Capture the cell that displays the provided text and extract its (X, Y) central coordinate. 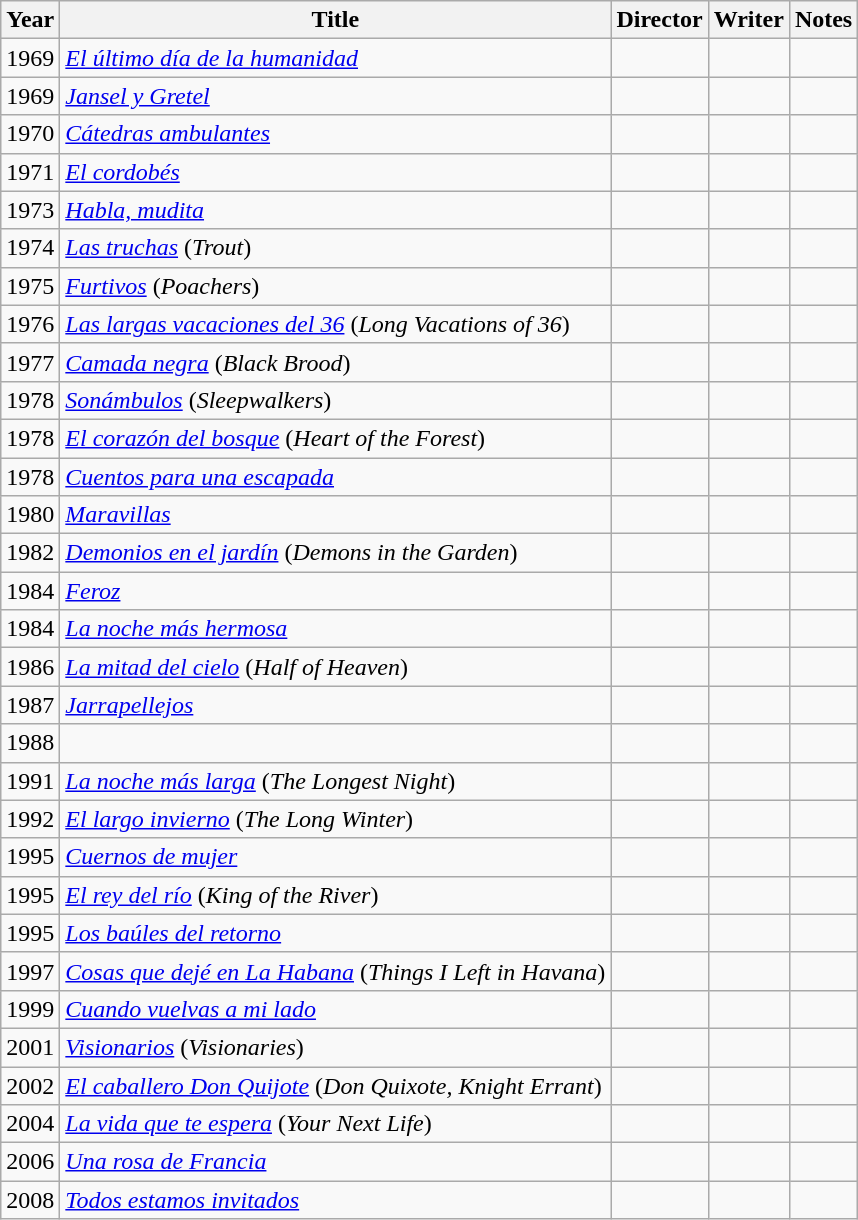
Furtivos (Poachers) (336, 286)
1991 (30, 781)
El corazón del bosque (Heart of the Forest) (336, 438)
Camada negra (Black Brood) (336, 362)
El caballero Don Quijote (Don Quixote, Knight Errant) (336, 1085)
1973 (30, 210)
Jansel y Gretel (336, 96)
Director (660, 20)
2002 (30, 1085)
1986 (30, 667)
1980 (30, 515)
Cátedras ambulantes (336, 134)
1987 (30, 705)
1971 (30, 172)
2006 (30, 1162)
Los baúles del retorno (336, 933)
1975 (30, 286)
1977 (30, 362)
1982 (30, 553)
Writer (748, 20)
Year (30, 20)
1992 (30, 819)
2004 (30, 1124)
Feroz (336, 591)
Demonios en el jardín (Demons in the Garden) (336, 553)
Todos estamos invitados (336, 1200)
Title (336, 20)
1974 (30, 248)
Notes (823, 20)
Habla, mudita (336, 210)
La mitad del cielo (Half of Heaven) (336, 667)
El largo invierno (The Long Winter) (336, 819)
Jarrapellejos (336, 705)
Cosas que dejé en La Habana (Things I Left in Havana) (336, 971)
Cuentos para una escapada (336, 477)
Una rosa de Francia (336, 1162)
1976 (30, 324)
1988 (30, 743)
1997 (30, 971)
El cordobés (336, 172)
Las truchas (Trout) (336, 248)
El último día de la humanidad (336, 58)
La noche más larga (The Longest Night) (336, 781)
Sonámbulos (Sleepwalkers) (336, 400)
2001 (30, 1047)
1970 (30, 134)
Las largas vacaciones del 36 (Long Vacations of 36) (336, 324)
Cuando vuelvas a mi lado (336, 1009)
Maravillas (336, 515)
Visionarios (Visionaries) (336, 1047)
Cuernos de mujer (336, 857)
1999 (30, 1009)
2008 (30, 1200)
La noche más hermosa (336, 629)
La vida que te espera (Your Next Life) (336, 1124)
El rey del río (King of the River) (336, 895)
